Detect which cell encompasses the target text, then output its (X, Y) center coordinate. 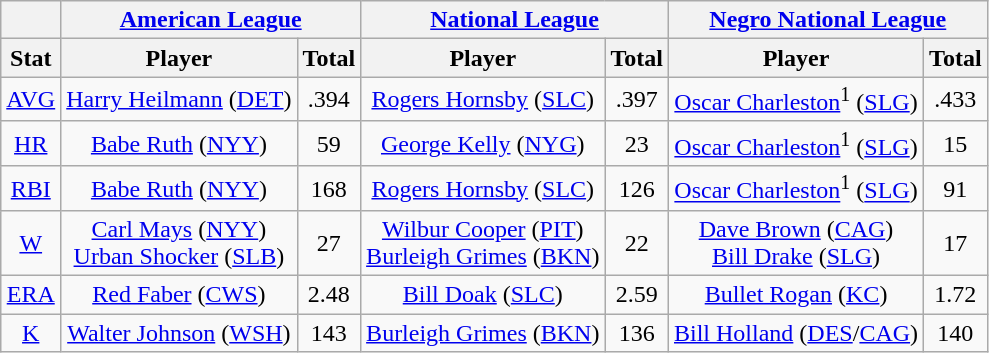
17 (956, 244)
ERA (31, 295)
Bill Doak (SLC) (483, 295)
140 (956, 333)
.433 (956, 100)
59 (329, 144)
AVG (31, 100)
143 (329, 333)
15 (956, 144)
91 (956, 188)
2.48 (329, 295)
Dave Brown (CAG)Bill Drake (SLG) (796, 244)
126 (637, 188)
1.72 (956, 295)
National League (515, 20)
.394 (329, 100)
Negro National League (828, 20)
136 (637, 333)
Wilbur Cooper (PIT)Burleigh Grimes (BKN) (483, 244)
168 (329, 188)
American League (211, 20)
K (31, 333)
22 (637, 244)
.397 (637, 100)
Red Faber (CWS) (179, 295)
HR (31, 144)
2.59 (637, 295)
George Kelly (NYG) (483, 144)
RBI (31, 188)
23 (637, 144)
Carl Mays (NYY)Urban Shocker (SLB) (179, 244)
Burleigh Grimes (BKN) (483, 333)
Bill Holland (DES/CAG) (796, 333)
Bullet Rogan (KC) (796, 295)
Stat (31, 58)
W (31, 244)
27 (329, 244)
Harry Heilmann (DET) (179, 100)
Walter Johnson (WSH) (179, 333)
